Find where the given text appears and provide that cell's center as [x, y] coordinate. 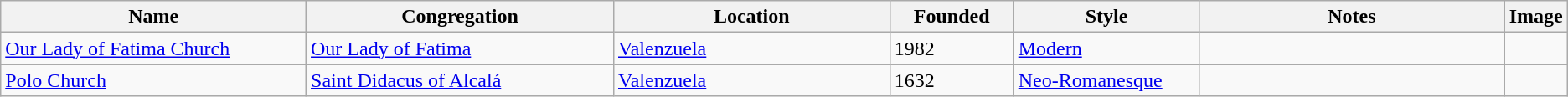
Founded [952, 17]
Saint Didacus of Alcalá [461, 80]
Image [1536, 17]
Polo Church [154, 80]
Notes [1352, 17]
Style [1106, 17]
1632 [952, 80]
Our Lady of Fatima [461, 48]
1982 [952, 48]
Our Lady of Fatima Church [154, 48]
Location [751, 17]
Congregation [461, 17]
Modern [1106, 48]
Name [154, 17]
Neo-Romanesque [1106, 80]
